Output the [x, y] coordinate of the center of the cell containing the given text.  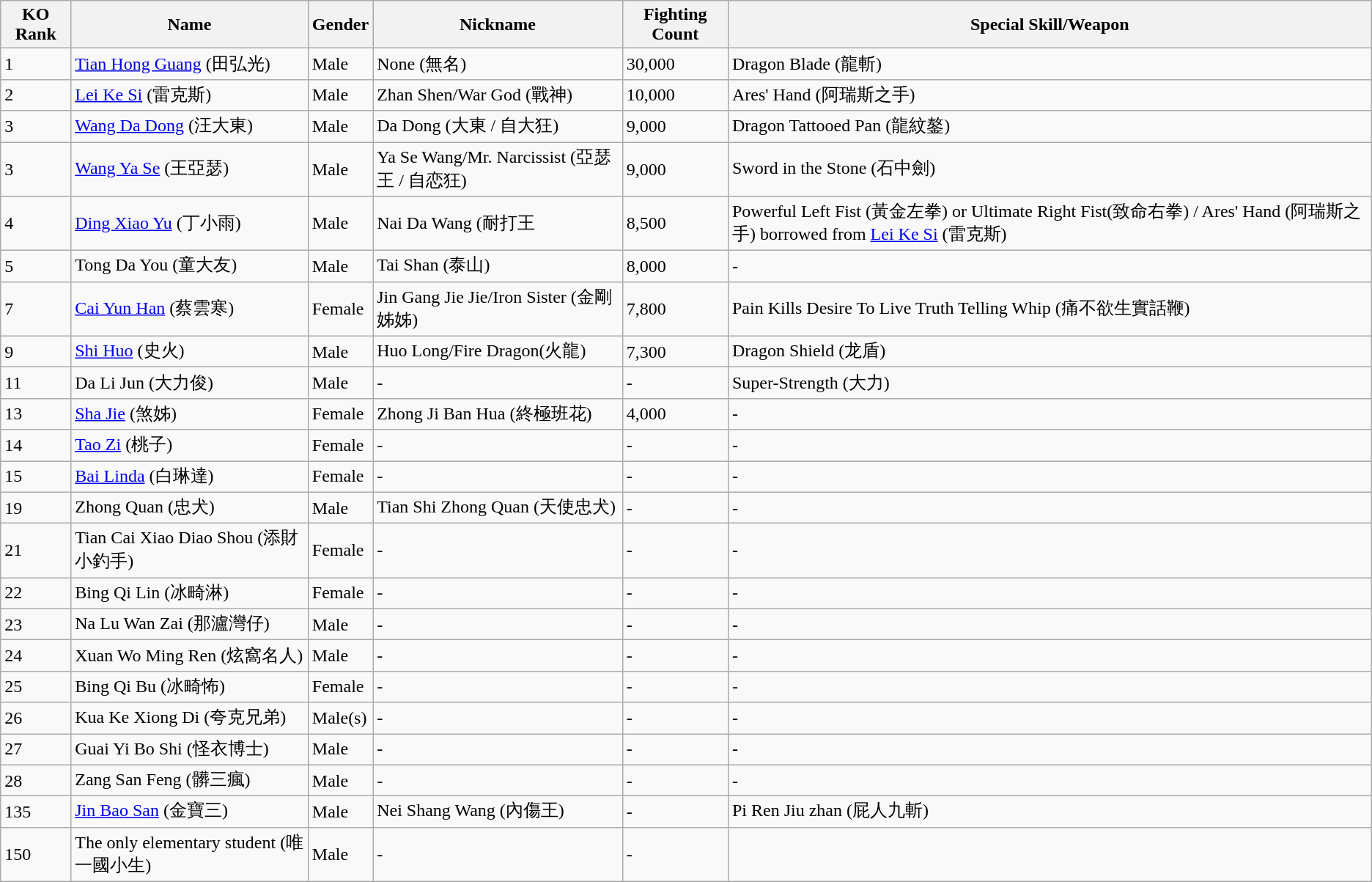
Wang Da Dong (汪大東) [190, 126]
Jin Bao San (金寶三) [190, 812]
26 [36, 719]
Tao Zi (桃子) [190, 446]
Tong Da You (童大友) [190, 267]
Kua Ke Xiong Di (夸克兄弟) [190, 719]
Special Skill/Weapon [1050, 25]
Fighting Count [675, 25]
14 [36, 446]
4,000 [675, 414]
Powerful Left Fist (黃金左拳) or Ultimate Right Fist(致命右拳) / Ares' Hand (阿瑞斯之手) borrowed from Lei Ke Si (雷克斯) [1050, 224]
11 [36, 383]
2 [36, 95]
Huo Long/Fire Dragon(火龍) [498, 352]
Nickname [498, 25]
22 [36, 594]
Bing Qi Lin (冰畸淋) [190, 594]
Zhan Shen/War God (戰神) [498, 95]
None (無名) [498, 65]
Super-Strength (大力) [1050, 383]
Nei Shang Wang (內傷王) [498, 812]
150 [36, 854]
Pi Ren Jiu zhan (屁人九斬) [1050, 812]
Tian Hong Guang (田弘光) [190, 65]
Dragon Shield (龙盾) [1050, 352]
27 [36, 749]
Wang Ya Se (王亞瑟) [190, 169]
Dragon Blade (龍斬) [1050, 65]
Sword in the Stone (石中劍) [1050, 169]
23 [36, 625]
Sha Jie (煞姊) [190, 414]
Cai Yun Han (蔡雲寒) [190, 309]
9 [36, 352]
Bing Qi Bu (冰畸怖) [190, 686]
Name [190, 25]
5 [36, 267]
Male(s) [340, 719]
Jin Gang Jie Jie/Iron Sister (金剛姊姊) [498, 309]
13 [36, 414]
8,500 [675, 224]
Ding Xiao Yu (丁小雨) [190, 224]
Xuan Wo Ming Ren (炫窩名人) [190, 655]
15 [36, 477]
Na Lu Wan Zai (那瀘灣仔) [190, 625]
21 [36, 551]
Shi Huo (史火) [190, 352]
KO Rank [36, 25]
Tian Cai Xiao Diao Shou (添財小釣手) [190, 551]
7,800 [675, 309]
30,000 [675, 65]
Dragon Tattooed Pan (龍紋鏊) [1050, 126]
Guai Yi Bo Shi (怪衣博士) [190, 749]
Pain Kills Desire To Live Truth Telling Whip (痛不欲生實話鞭) [1050, 309]
Gender [340, 25]
8,000 [675, 267]
Tian Shi Zhong Quan (天使忠犬) [498, 507]
19 [36, 507]
Da Dong (大東 / 自大狂) [498, 126]
Da Li Jun (大力俊) [190, 383]
Zhong Ji Ban Hua (終極班花) [498, 414]
Tai Shan (泰山) [498, 267]
4 [36, 224]
24 [36, 655]
Zang San Feng (髒三瘋) [190, 780]
Zhong Quan (忠犬) [190, 507]
The only elementary student (唯一國小生) [190, 854]
Ya Se Wang/Mr. Narcissist (亞瑟王 / 自恋狂) [498, 169]
1 [36, 65]
Bai Linda (白琳達) [190, 477]
Lei Ke Si (雷克斯) [190, 95]
Ares' Hand (阿瑞斯之手) [1050, 95]
7,300 [675, 352]
10,000 [675, 95]
Nai Da Wang (耐打王 [498, 224]
7 [36, 309]
28 [36, 780]
25 [36, 686]
135 [36, 812]
